Find where the given text appears and provide that cell's center as [x, y] coordinate. 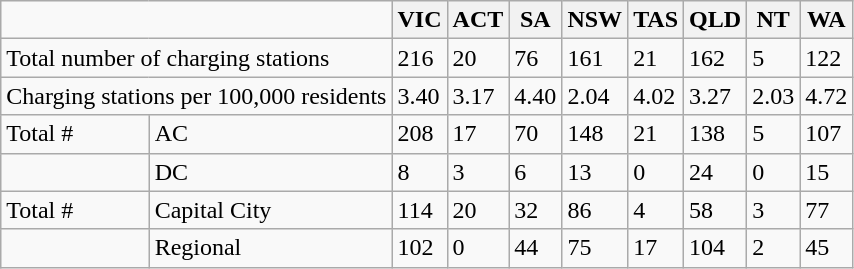
45 [826, 248]
6 [536, 172]
4.02 [656, 96]
162 [716, 58]
32 [536, 210]
SA [536, 20]
138 [716, 134]
2.03 [774, 96]
AC [270, 134]
VIC [420, 20]
Regional [270, 248]
8 [420, 172]
107 [826, 134]
148 [595, 134]
Total number of charging stations [196, 58]
58 [716, 210]
86 [595, 210]
NT [774, 20]
104 [716, 248]
122 [826, 58]
3.40 [420, 96]
70 [536, 134]
15 [826, 172]
75 [595, 248]
ACT [478, 20]
DC [270, 172]
13 [595, 172]
4 [656, 210]
114 [420, 210]
102 [420, 248]
4.40 [536, 96]
3.17 [478, 96]
2.04 [595, 96]
Capital City [270, 210]
4.72 [826, 96]
QLD [716, 20]
44 [536, 248]
WA [826, 20]
NSW [595, 20]
3.27 [716, 96]
24 [716, 172]
208 [420, 134]
Charging stations per 100,000 residents [196, 96]
161 [595, 58]
216 [420, 58]
77 [826, 210]
76 [536, 58]
TAS [656, 20]
2 [774, 248]
